Scan for the cell matching the given text and deliver its (X, Y) coordinate at center. 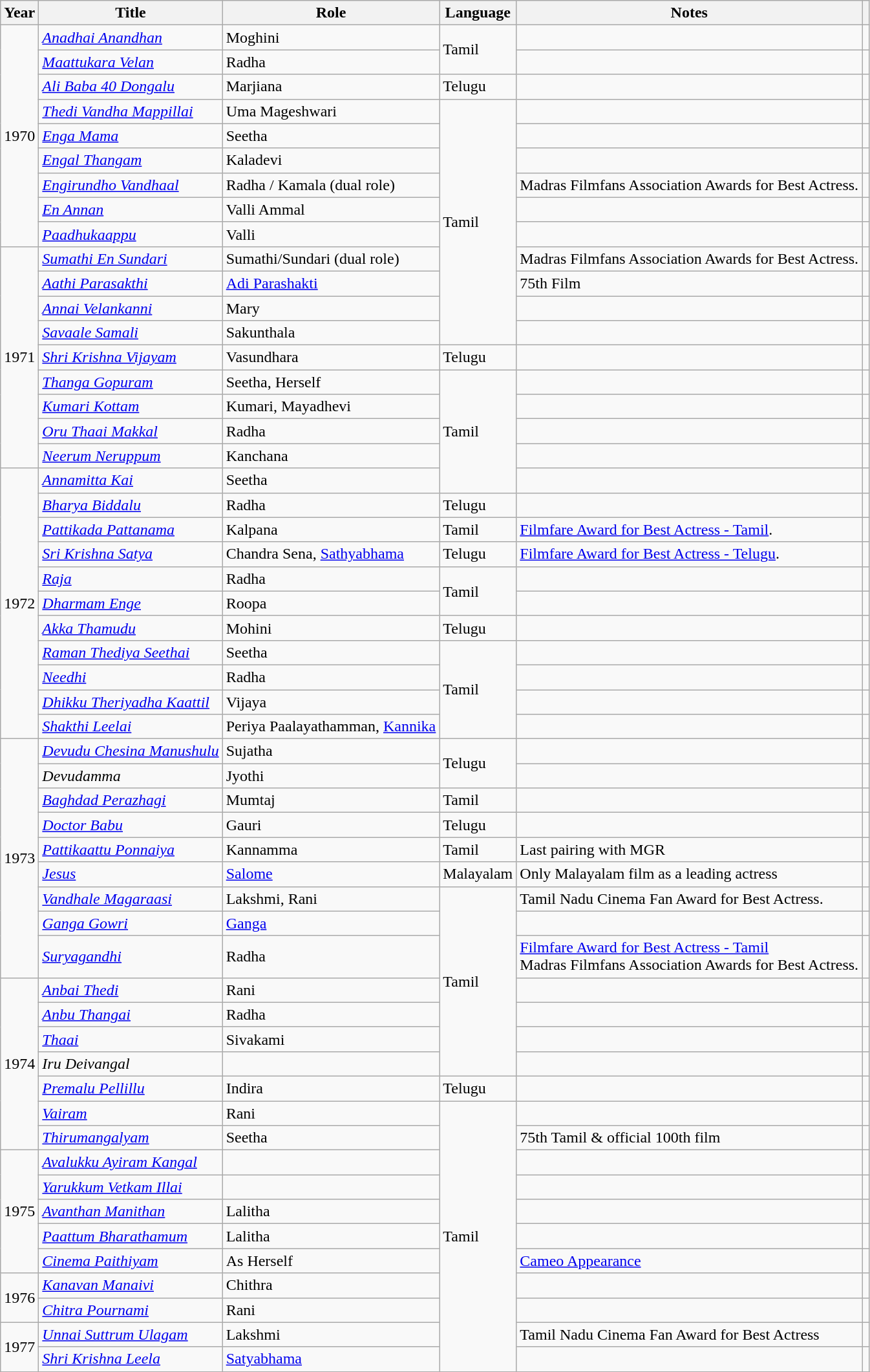
Kannamma (331, 850)
Valli (331, 234)
Indira (331, 1088)
Last pairing with MGR (689, 850)
Paadhukaappu (131, 234)
Mumtaj (331, 800)
1976 (19, 1298)
1974 (19, 1064)
Aathi Parasakthi (131, 283)
Filmfare Award for Best Actress - Telugu. (689, 554)
Seetha, Herself (331, 382)
1973 (19, 859)
Cinema Paithiyam (131, 1261)
Iru Deivangal (131, 1064)
Baghdad Perazhagi (131, 800)
Vandhale Magaraasi (131, 899)
Shakthi Leelai (131, 727)
Radha / Kamala (dual role) (331, 185)
Anbai Thedi (131, 990)
Kumari Kottam (131, 407)
En Annan (131, 209)
Mary (331, 308)
Valli Ammal (331, 209)
Sumathi/Sundari (dual role) (331, 259)
Uma Mageshwari (331, 111)
Title (131, 13)
Shri Krishna Leela (131, 1359)
1972 (19, 604)
Devudamma (131, 776)
Enga Mama (131, 136)
Kanavan Manaivi (131, 1285)
1977 (19, 1347)
1970 (19, 136)
Sumathi En Sundari (131, 259)
Doctor Babu (131, 825)
Raman Thediya Seethai (131, 652)
Chitra Pournami (131, 1310)
Kaladevi (331, 160)
Akka Thamudu (131, 628)
Roopa (331, 603)
Role (331, 13)
Pattikada Pattanama (131, 530)
Suryagandhi (131, 957)
Lakshmi (331, 1334)
Malayalam (478, 874)
Kumari, Mayadhevi (331, 407)
Mohini (331, 628)
Thanga Gopuram (131, 382)
Shri Krishna Vijayam (131, 358)
Annai Velankanni (131, 308)
Unnai Suttrum Ulagam (131, 1334)
Thedi Vandha Mappillai (131, 111)
Thirumangalyam (131, 1138)
Moghini (331, 38)
Salome (331, 874)
Ganga Gowri (131, 923)
Kanchana (331, 456)
75th Tamil & official 100th film (689, 1138)
Anadhai Anandhan (131, 38)
Lakshmi, Rani (331, 899)
Year (19, 13)
Paattum Bharathamum (131, 1236)
Anbu Thangai (131, 1014)
Premalu Pellillu (131, 1088)
Avalukku Ayiram Kangal (131, 1163)
Bharya Biddalu (131, 505)
1971 (19, 357)
Vijaya (331, 702)
Thaai (131, 1039)
1975 (19, 1212)
Neerum Neruppum (131, 456)
Adi Parashakti (331, 283)
Pattikaattu Ponnaiya (131, 850)
As Herself (331, 1261)
Kalpana (331, 530)
Ali Baba 40 Dongalu (131, 87)
Sivakami (331, 1039)
Annamitta Kai (131, 480)
Needhi (131, 677)
75th Film (689, 283)
Ganga (331, 923)
Chithra (331, 1285)
Sakunthala (331, 333)
Satyabhama (331, 1359)
Sri Krishna Satya (131, 554)
Dhikku Theriyadha Kaattil (131, 702)
Filmfare Award for Best Actress - Tamil. (689, 530)
Only Malayalam film as a leading actress (689, 874)
Tamil Nadu Cinema Fan Award for Best Actress. (689, 899)
Jyothi (331, 776)
Cameo Appearance (689, 1261)
Periya Paalayathamman, Kannika (331, 727)
Sujatha (331, 751)
Engirundho Vandhaal (131, 185)
Devudu Chesina Manushulu (131, 751)
Notes (689, 13)
Savaale Samali (131, 333)
Chandra Sena, Sathyabhama (331, 554)
Tamil Nadu Cinema Fan Award for Best Actress (689, 1334)
Marjiana (331, 87)
Yarukkum Vetkam Illai (131, 1187)
Maattukara Velan (131, 62)
Engal Thangam (131, 160)
Gauri (331, 825)
Vairam (131, 1113)
Language (478, 13)
Avanthan Manithan (131, 1212)
Oru Thaai Makkal (131, 431)
Jesus (131, 874)
Vasundhara (331, 358)
Dharmam Enge (131, 603)
Filmfare Award for Best Actress - Tamil Madras Filmfans Association Awards for Best Actress. (689, 957)
Raja (131, 579)
